Locate the cell with the specified text and output its [x, y] center coordinate. 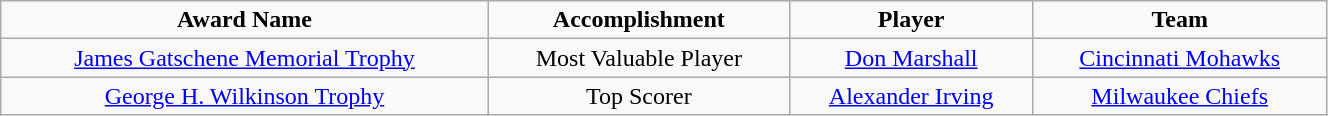
Don Marshall [910, 58]
Milwaukee Chiefs [1180, 96]
Top Scorer [638, 96]
Team [1180, 20]
Most Valuable Player [638, 58]
Accomplishment [638, 20]
Player [910, 20]
Cincinnati Mohawks [1180, 58]
James Gatschene Memorial Trophy [245, 58]
George H. Wilkinson Trophy [245, 96]
Alexander Irving [910, 96]
Award Name [245, 20]
